Locate the cell with the specified text and output its (x, y) center coordinate. 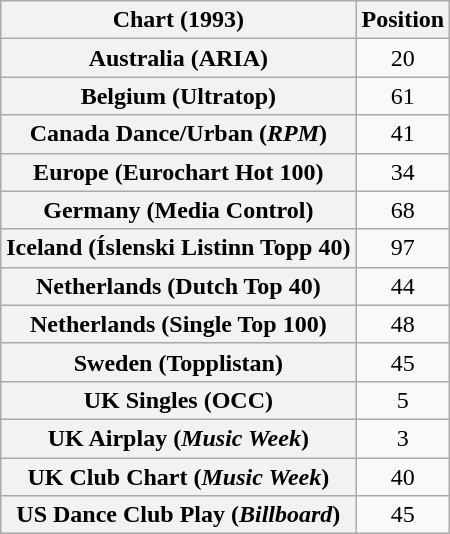
5 (403, 400)
Chart (1993) (178, 20)
Canada Dance/Urban (RPM) (178, 134)
US Dance Club Play (Billboard) (178, 515)
Position (403, 20)
40 (403, 477)
20 (403, 58)
34 (403, 172)
UK Club Chart (Music Week) (178, 477)
61 (403, 96)
Germany (Media Control) (178, 210)
3 (403, 438)
Australia (ARIA) (178, 58)
97 (403, 248)
Belgium (Ultratop) (178, 96)
44 (403, 286)
UK Singles (OCC) (178, 400)
Netherlands (Dutch Top 40) (178, 286)
41 (403, 134)
Iceland (Íslenski Listinn Topp 40) (178, 248)
UK Airplay (Music Week) (178, 438)
48 (403, 324)
Netherlands (Single Top 100) (178, 324)
Europe (Eurochart Hot 100) (178, 172)
68 (403, 210)
Sweden (Topplistan) (178, 362)
